Identify which cell holds the provided text, then report its [X, Y] central coordinate. 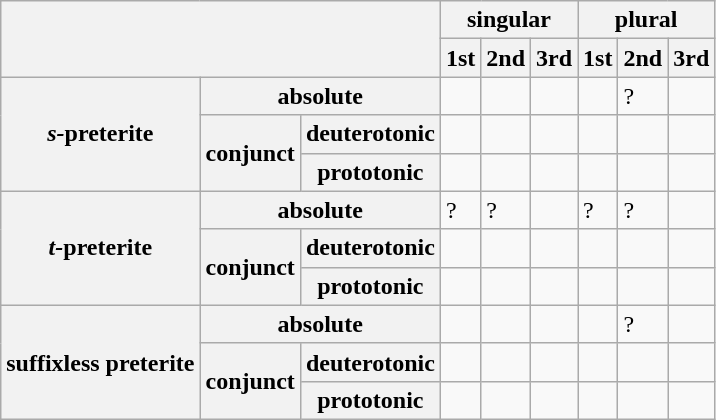
plural [646, 20]
singular [508, 20]
s-preterite [100, 134]
t-preterite [100, 248]
suffixless preterite [100, 362]
